Identify which cell holds the provided text, then report its [X, Y] central coordinate. 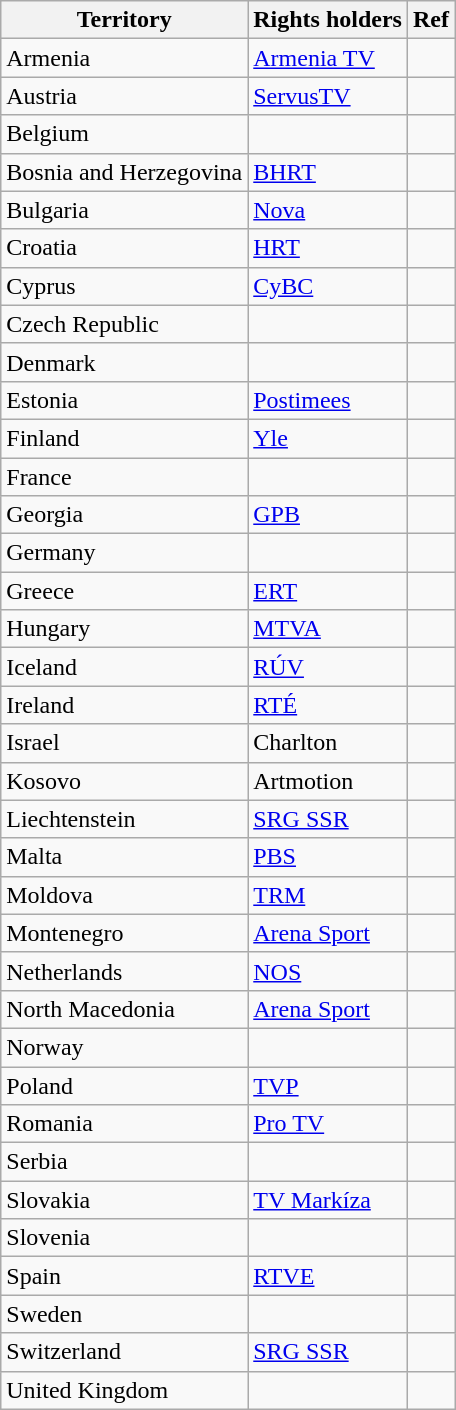
Liechtenstein [124, 819]
Norway [124, 1047]
Malta [124, 857]
NOS [328, 971]
Greece [124, 591]
Spain [124, 1276]
BHRT [328, 172]
Germany [124, 553]
Ref [430, 20]
Nova [328, 210]
HRT [328, 248]
Switzerland [124, 1352]
TVP [328, 1085]
Poland [124, 1085]
Territory [124, 20]
Sweden [124, 1314]
Montenegro [124, 933]
North Macedonia [124, 1009]
Yle [328, 438]
Cyprus [124, 286]
Armenia [124, 58]
France [124, 477]
Netherlands [124, 971]
Finland [124, 438]
Austria [124, 96]
CyBC [328, 286]
Iceland [124, 667]
Romania [124, 1124]
Artmotion [328, 781]
ERT [328, 591]
RTVE [328, 1276]
MTVA [328, 629]
TRM [328, 895]
Rights holders [328, 20]
GPB [328, 515]
Israel [124, 743]
Bosnia and Herzegovina [124, 172]
TV Markíza [328, 1200]
Serbia [124, 1162]
RÚV [328, 667]
Armenia TV [328, 58]
Charlton [328, 743]
ServusTV [328, 96]
Slovenia [124, 1238]
Belgium [124, 134]
Hungary [124, 629]
United Kingdom [124, 1390]
Estonia [124, 400]
Bulgaria [124, 210]
Czech Republic [124, 324]
Slovakia [124, 1200]
Denmark [124, 362]
Postimees [328, 400]
PBS [328, 857]
Pro TV [328, 1124]
Croatia [124, 248]
Moldova [124, 895]
Ireland [124, 705]
Kosovo [124, 781]
RTÉ [328, 705]
Georgia [124, 515]
